Scan for the cell matching the given text and deliver its (x, y) coordinate at center. 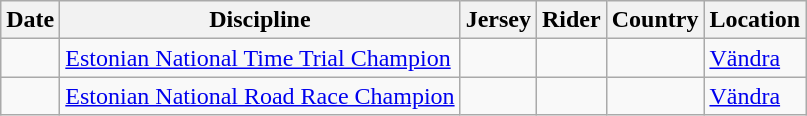
Estonian National Time Trial Champion (260, 58)
Discipline (260, 20)
Country (655, 20)
Jersey (498, 20)
Estonian National Road Race Champion (260, 96)
Rider (571, 20)
Date (30, 20)
Location (755, 20)
